Capture the cell that displays the provided text and extract its [X, Y] central coordinate. 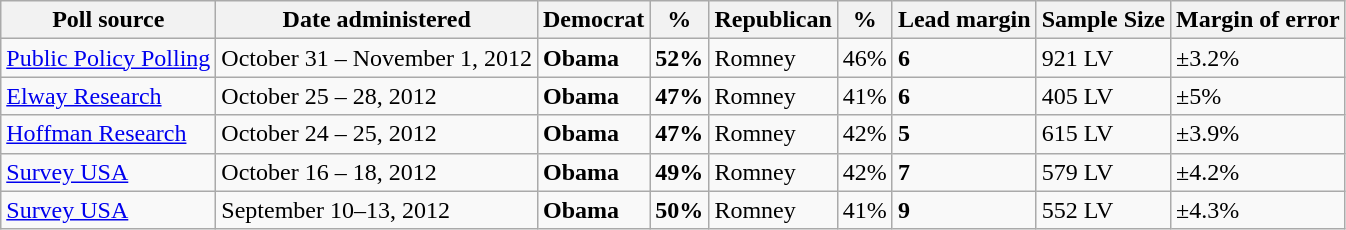
Democrat [593, 20]
Poll source [108, 20]
5 [964, 134]
±4.2% [1258, 172]
Lead margin [964, 20]
Date administered [377, 20]
±5% [1258, 96]
50% [680, 210]
552 LV [1103, 210]
Elway Research [108, 96]
Hoffman Research [108, 134]
October 25 – 28, 2012 [377, 96]
9 [964, 210]
±3.2% [1258, 58]
52% [680, 58]
±4.3% [1258, 210]
October 24 – 25, 2012 [377, 134]
±3.9% [1258, 134]
Public Policy Polling [108, 58]
46% [864, 58]
Sample Size [1103, 20]
October 16 – 18, 2012 [377, 172]
Margin of error [1258, 20]
921 LV [1103, 58]
7 [964, 172]
September 10–13, 2012 [377, 210]
579 LV [1103, 172]
October 31 – November 1, 2012 [377, 58]
Republican [773, 20]
405 LV [1103, 96]
615 LV [1103, 134]
49% [680, 172]
